Find where the given text appears and provide that cell's center as (x, y) coordinate. 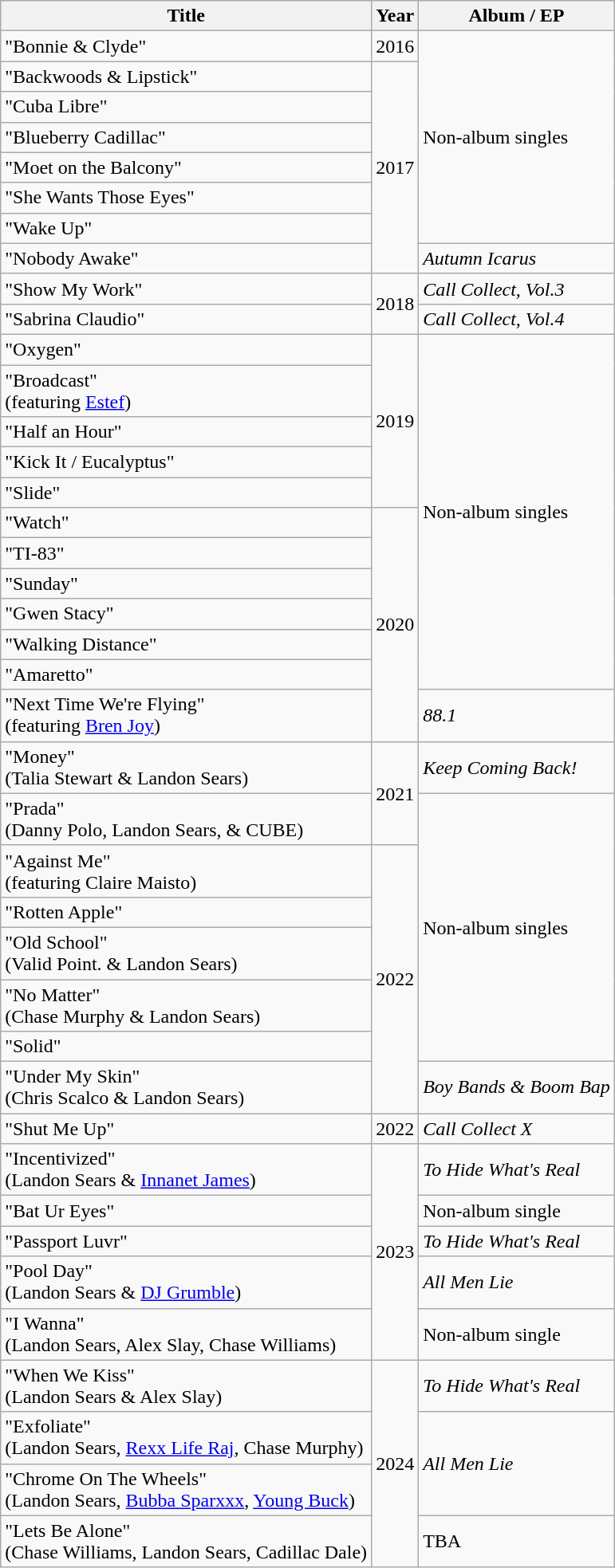
"Show My Work" (187, 289)
Autumn Icarus (517, 258)
"TI-83" (187, 553)
"Sabrina Claudio" (187, 319)
Boy Bands & Boom Bap (517, 1087)
"Incentivized"(Landon Sears & Innanet James) (187, 1170)
"Under My Skin"(Chris Scalco & Landon Sears) (187, 1087)
"Money"(Talia Stewart & Landon Sears) (187, 767)
"Against Me"(featuring Claire Maisto) (187, 870)
2024 (396, 1464)
TBA (517, 1542)
"Bonnie & Clyde" (187, 46)
Call Collect, Vol.4 (517, 319)
"Chrome On The Wheels"(Landon Sears, Bubba Sparxxx, Young Buck) (187, 1489)
2023 (396, 1252)
"Pool Day"(Landon Sears & DJ Grumble) (187, 1282)
"Next Time We're Flying"(featuring Bren Joy) (187, 716)
"Half an Hour" (187, 432)
"Kick It / Eucalyptus" (187, 462)
"Sunday" (187, 584)
Album / EP (517, 16)
"Broadcast"(featuring Estef) (187, 391)
"Gwen Stacy" (187, 614)
2020 (396, 625)
"Backwoods & Lipstick" (187, 77)
2021 (396, 793)
"Passport Luvr" (187, 1241)
"Lets Be Alone"(Chase Williams, Landon Sears, Cadillac Dale) (187, 1542)
"Solid" (187, 1047)
"Rotten Apple" (187, 912)
"I Wanna"(Landon Sears, Alex Slay, Chase Williams) (187, 1334)
"When We Kiss"(Landon Sears & Alex Slay) (187, 1385)
"Cuba Libre" (187, 107)
"Amaretto" (187, 674)
"Old School"(Valid Point. & Landon Sears) (187, 953)
Year (396, 16)
"Slide" (187, 493)
"Blueberry Cadillac" (187, 137)
"Exfoliate"(Landon Sears, Rexx Life Raj, Chase Murphy) (187, 1438)
2019 (396, 421)
"No Matter"(Chase Murphy & Landon Sears) (187, 1004)
Call Collect, Vol.3 (517, 289)
88.1 (517, 716)
"Watch" (187, 523)
"Wake Up" (187, 228)
2018 (396, 304)
"Prada"(Danny Polo, Landon Sears, & CUBE) (187, 819)
"Moet on the Balcony" (187, 167)
"Oxygen" (187, 349)
Call Collect X (517, 1129)
Keep Coming Back! (517, 767)
"Walking Distance" (187, 644)
"Nobody Awake" (187, 258)
Title (187, 16)
"Shut Me Up" (187, 1129)
2017 (396, 167)
2016 (396, 46)
"Bat Ur Eyes" (187, 1211)
"She Wants Those Eyes" (187, 198)
